Determine the [X, Y] coordinate at the center of the cell enclosing the given text.  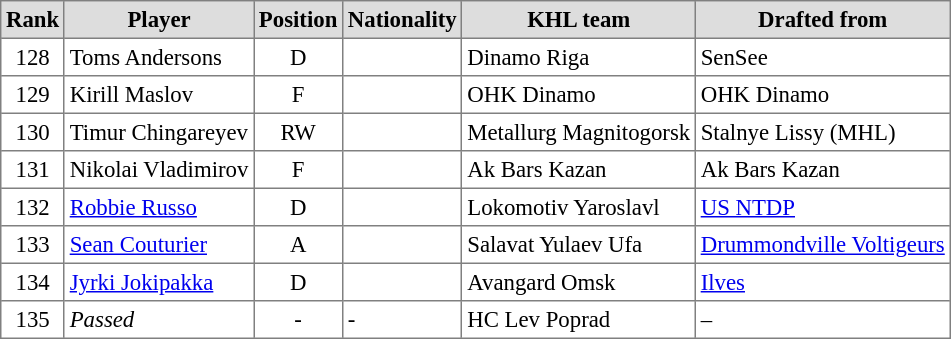
Dinamo Riga [578, 57]
Sean Couturier [158, 245]
A [298, 245]
HC Lev Poprad [578, 320]
Nikolai Vladimirov [158, 170]
Drummondville Voltigeurs [822, 245]
Avangard Omsk [578, 282]
KHL team [578, 20]
Timur Chingareyev [158, 132]
US NTDP [822, 207]
Metallurg Magnitogorsk [578, 132]
134 [33, 282]
132 [33, 207]
SenSee [822, 57]
135 [33, 320]
Rank [33, 20]
128 [33, 57]
Stalnye Lissy (MHL) [822, 132]
131 [33, 170]
– [822, 320]
Robbie Russo [158, 207]
Nationality [402, 20]
133 [33, 245]
Salavat Yulaev Ufa [578, 245]
Position [298, 20]
Ilves [822, 282]
Passed [158, 320]
Kirill Maslov [158, 95]
Toms Andersons [158, 57]
Lokomotiv Yaroslavl [578, 207]
Jyrki Jokipakka [158, 282]
Player [158, 20]
Drafted from [822, 20]
130 [33, 132]
129 [33, 95]
RW [298, 132]
